Return (X, Y) of the center of cell containing provided text 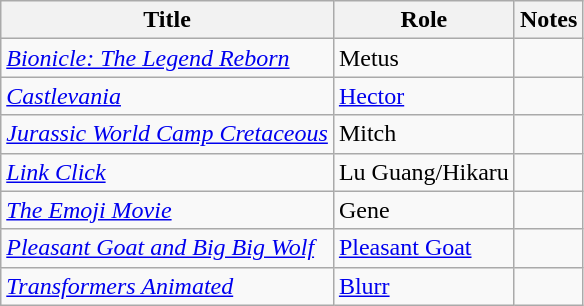
Bionicle: The Legend Reborn (168, 58)
Pleasant Goat (424, 248)
Blurr (424, 286)
Lu Guang/Hikaru (424, 172)
Hector (424, 96)
The Emoji Movie (168, 210)
Title (168, 20)
Link Click (168, 172)
Castlevania (168, 96)
Mitch (424, 134)
Transformers Animated (168, 286)
Pleasant Goat and Big Big Wolf (168, 248)
Notes (548, 20)
Metus (424, 58)
Jurassic World Camp Cretaceous (168, 134)
Role (424, 20)
Gene (424, 210)
